Find where the given text appears and provide that cell's center as (X, Y) coordinate. 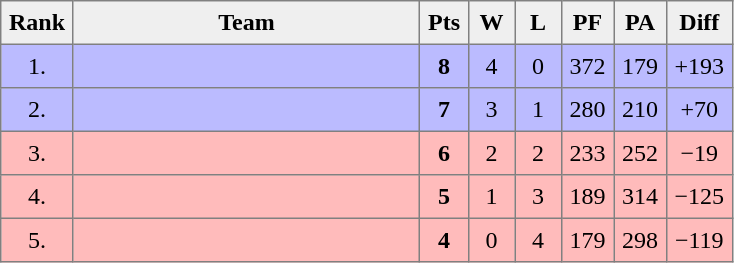
8 (444, 66)
7 (444, 110)
252 (640, 153)
233 (587, 153)
Diff (699, 23)
Rank (38, 23)
−119 (699, 240)
372 (587, 66)
PA (640, 23)
210 (640, 110)
298 (640, 240)
+70 (699, 110)
Pts (444, 23)
6 (444, 153)
2. (38, 110)
189 (587, 197)
−125 (699, 197)
280 (587, 110)
+193 (699, 66)
PF (587, 23)
5. (38, 240)
3. (38, 153)
4. (38, 197)
314 (640, 197)
W (491, 23)
L (538, 23)
5 (444, 197)
−19 (699, 153)
Team (246, 23)
1. (38, 66)
